Determine the [X, Y] coordinate at the center of the cell enclosing the given text.  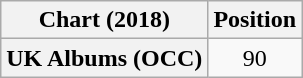
90 [255, 58]
UK Albums (OCC) [104, 58]
Chart (2018) [104, 20]
Position [255, 20]
